Identify which cell holds the provided text, then report its (X, Y) central coordinate. 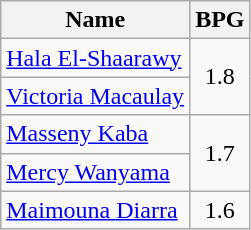
1.6 (220, 210)
1.8 (220, 77)
Maimouna Diarra (96, 210)
Mercy Wanyama (96, 172)
BPG (220, 20)
Name (96, 20)
Hala El-Shaarawy (96, 58)
1.7 (220, 153)
Victoria Macaulay (96, 96)
Masseny Kaba (96, 134)
